Find where the given text appears and provide that cell's center as (x, y) coordinate. 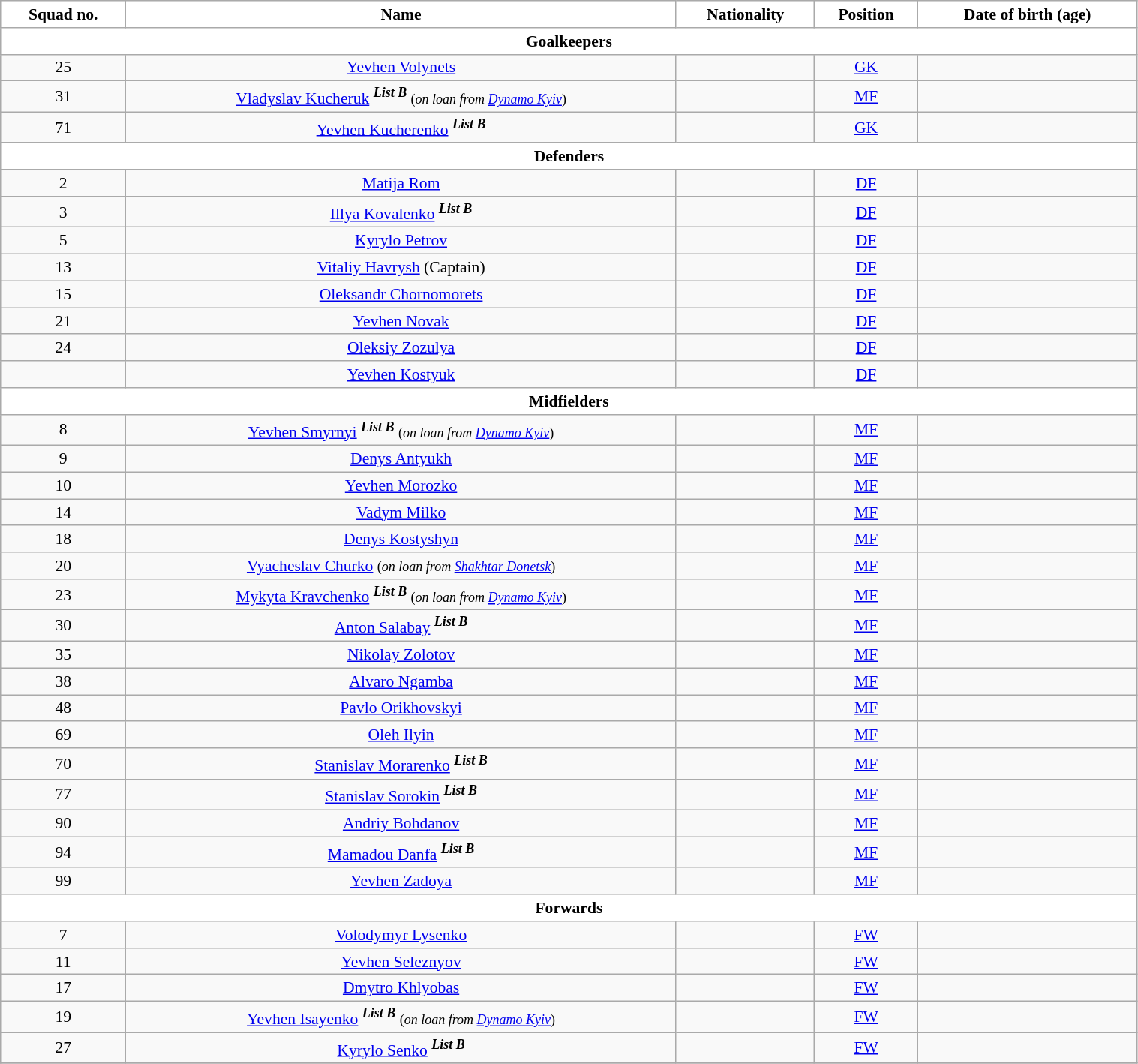
Vitaliy Havrysh (Captain) (401, 268)
Vyacheslav Churko (on loan from Shakhtar Donetsk) (401, 566)
Mamadou Danfa List B (401, 852)
Dmytro Khlyobas (401, 988)
2 (63, 183)
17 (63, 988)
Denys Kostyshyn (401, 540)
Name (401, 14)
13 (63, 268)
24 (63, 348)
Oleksandr Chornomorets (401, 294)
8 (63, 431)
94 (63, 852)
15 (63, 294)
7 (63, 935)
20 (63, 566)
Oleksiy Zozulya (401, 348)
Yevhen Novak (401, 321)
Yevhen Seleznyov (401, 962)
48 (63, 708)
Nikolay Zolotov (401, 655)
Goalkeepers (569, 41)
Anton Salabay List B (401, 626)
3 (63, 212)
Yevhen Isayenko List B (on loan from Dynamo Kyiv) (401, 1017)
25 (63, 68)
Position (866, 14)
Yevhen Kucherenko List B (401, 128)
71 (63, 128)
69 (63, 735)
Yevhen Smyrnyi List B (on loan from Dynamo Kyiv) (401, 431)
Oleh Ilyin (401, 735)
Kyrylo Petrov (401, 241)
Illya Kovalenko List B (401, 212)
90 (63, 824)
Forwards (569, 908)
19 (63, 1017)
5 (63, 241)
Yevhen Zadoya (401, 882)
99 (63, 882)
38 (63, 681)
9 (63, 459)
Defenders (569, 157)
Matija Rom (401, 183)
Yevhen Volynets (401, 68)
Yevhen Kostyuk (401, 374)
77 (63, 795)
10 (63, 486)
14 (63, 512)
Vladyslav Kucheruk List B (on loan from Dynamo Kyiv) (401, 96)
35 (63, 655)
Nationality (745, 14)
Vadym Milko (401, 512)
70 (63, 764)
Denys Antyukh (401, 459)
21 (63, 321)
Andriy Bohdanov (401, 824)
Stanislav Morarenko List B (401, 764)
27 (63, 1047)
Kyrylo Senko List B (401, 1047)
18 (63, 540)
23 (63, 594)
Midfielders (569, 401)
30 (63, 626)
11 (63, 962)
Mykyta Kravchenko List B (on loan from Dynamo Kyiv) (401, 594)
31 (63, 96)
Stanislav Sorokin List B (401, 795)
Squad no. (63, 14)
Yevhen Morozko (401, 486)
Alvaro Ngamba (401, 681)
Volodymyr Lysenko (401, 935)
Pavlo Orikhovskyi (401, 708)
Date of birth (age) (1028, 14)
